Identify which cell holds the provided text, then report its [X, Y] central coordinate. 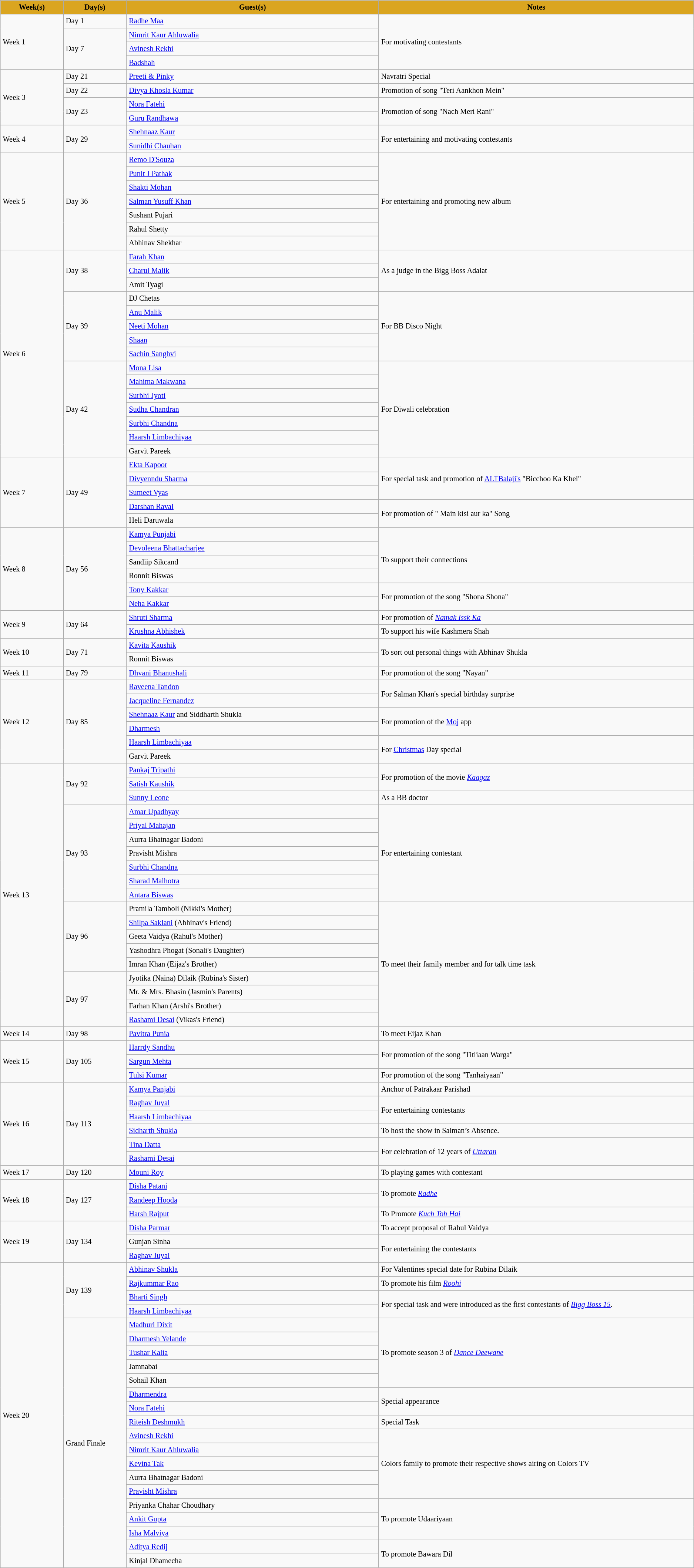
Divyenndu Sharma [252, 479]
Day 97 [95, 999]
Isha Malviya [252, 1533]
For Diwali celebration [536, 409]
Disha Parmar [252, 1228]
Anchor of Patrakaar Parishad [536, 1089]
Jamnabai [252, 1366]
Imran Khan (Eijaz's Brother) [252, 964]
Sunny Leone [252, 798]
Satish Kaushik [252, 784]
Tulsi Kumar [252, 1075]
Shakti Mohan [252, 188]
For entertaining the contestants [536, 1249]
Kevina Tak [252, 1464]
For promotion of Namak Issk Ka [536, 617]
Mahima Makwana [252, 382]
Abhinav Shekhar [252, 243]
Week 7 [32, 493]
Kinjal Dhamecha [252, 1561]
Grand Finale [95, 1443]
Tina Datta [252, 1144]
Ankit Gupta [252, 1519]
Kavita Kaushik [252, 645]
Divya Khosla Kumar [252, 90]
Week 12 [32, 721]
Yashodhra Phogat (Sonali's Daughter) [252, 950]
Charul Malik [252, 271]
Day 39 [95, 326]
For Christmas Day special [536, 749]
To meet Eijaz Khan [536, 1033]
Shaan [252, 340]
To promote Radhe [536, 1193]
For promotion of " Main kisi aur ka" Song [536, 513]
Promotion of song "Nach Meri Rani" [536, 111]
Harsh Rajput [252, 1214]
Week 17 [32, 1172]
Day 36 [95, 201]
Mr. & Mrs. Bhasin (Jasmin's Parents) [252, 992]
For Valentines special date for Rubina Dilaik [536, 1269]
For special task and promotion of ALTBalaji's "Bicchoo Ka Khel" [536, 479]
Pavitra Punia [252, 1033]
Day 139 [95, 1290]
Day 93 [95, 853]
Sohail Khan [252, 1380]
Sunidhi Chauhan [252, 146]
Day 64 [95, 624]
Guest(s) [252, 7]
Riteish Deshmukh [252, 1422]
Madhuri Dixit [252, 1325]
Day 7 [95, 48]
To promote Udaariyaan [536, 1519]
Mona Lisa [252, 368]
Farah Khan [252, 257]
Remo D'Souza [252, 160]
For celebration of 12 years of Uttaran [536, 1151]
Antara Biswas [252, 895]
Raveena Tandon [252, 687]
Week 6 [32, 354]
Shehnaaz Kaur and Siddharth Shukla [252, 715]
Dharmesh [252, 728]
Mouni Roy [252, 1172]
Devoleena Bhattacharjee [252, 548]
Week 14 [32, 1033]
Day 113 [95, 1124]
Surbhi Jyoti [252, 395]
Week 20 [32, 1415]
Salman Yusuff Khan [252, 201]
Day(s) [95, 7]
For entertaining contestants [536, 1110]
Tony Kakkar [252, 590]
Geeta Vaidya (Rahul's Mother) [252, 937]
Week 11 [32, 673]
Day 21 [95, 77]
Abhinav Shukla [252, 1269]
To host the show in Salman’s Absence. [536, 1131]
Week 5 [32, 201]
Sushant Pujari [252, 215]
Harrdy Sandhu [252, 1048]
Tushar Kalia [252, 1353]
Day 71 [95, 652]
Week 4 [32, 139]
Day 56 [95, 569]
Day 42 [95, 409]
Day 105 [95, 1061]
Week 18 [32, 1200]
DJ Chetas [252, 299]
Priyal Mahajan [252, 826]
Day 1 [95, 21]
Jacqueline Fernandez [252, 701]
Sumeet Vyas [252, 493]
Day 23 [95, 111]
Krushna Abhishek [252, 631]
Dharmesh Yelande [252, 1339]
Week 3 [32, 97]
Day 92 [95, 784]
Day 22 [95, 90]
Sachin Sanghvi [252, 354]
Dharmendra [252, 1394]
Notes [536, 7]
Preeti & Pinky [252, 77]
For promotion of the song "Tanhaiyaan" [536, 1075]
Gunjan Sinha [252, 1242]
Rahul Shetty [252, 229]
Anu Malik [252, 312]
Navratri Special [536, 77]
Promotion of song "Teri Aankhon Mein" [536, 90]
Neha Kakkar [252, 604]
To playing games with contestant [536, 1172]
Dhvani Bhanushali [252, 673]
For special task and were introduced as the first contestants of Bigg Boss 15. [536, 1304]
For Salman Khan's special birthday surprise [536, 694]
Pankaj Tripathi [252, 770]
Farhan Khan (Arshi's Brother) [252, 1006]
Day 29 [95, 139]
Darshan Raval [252, 506]
Sargun Mehta [252, 1061]
For promotion of the song "Nayan" [536, 673]
Rashami Desai [252, 1159]
Week 10 [32, 652]
Sidharth Shukla [252, 1131]
Neeti Mohan [252, 326]
Week 19 [32, 1241]
For promotion of the movie Kaagaz [536, 777]
Special appearance [536, 1401]
Jyotika (Naina) Dilaik (Rubina's Sister) [252, 978]
Rashami Desai (Vikas's Friend) [252, 1020]
Rajkummar Rao [252, 1283]
As a BB doctor [536, 798]
To meet their family member and for talk time task [536, 964]
Day 127 [95, 1200]
Week 15 [32, 1061]
Amar Upadhyay [252, 812]
Amit Tyagi [252, 284]
Week 13 [32, 895]
Guru Randhawa [252, 118]
Heli Daruwala [252, 520]
Sandiip Sikcand [252, 562]
Day 38 [95, 270]
To accept proposal of Rahul Vaidya [536, 1228]
Week 16 [32, 1124]
For promotion of the song "Shona Shona" [536, 596]
Shilpa Saklani (Abhinav's Friend) [252, 923]
Bharti Singh [252, 1297]
To support their connections [536, 555]
Kamya Panjabi [252, 1089]
Week 9 [32, 624]
For BB Disco Night [536, 326]
Week 1 [32, 42]
Day 98 [95, 1033]
Day 79 [95, 673]
To promote season 3 of Dance Deewane [536, 1353]
For promotion of the Moj app [536, 721]
Disha Patani [252, 1186]
Sharad Malhotra [252, 881]
Day 49 [95, 493]
Sudha Chandran [252, 409]
Ekta Kapoor [252, 465]
Shehnaaz Kaur [252, 132]
Week(s) [32, 7]
Day 85 [95, 721]
To promote his film Roohi [536, 1283]
Randeep Hooda [252, 1200]
To promote Bawara Dil [536, 1554]
Radhe Maa [252, 21]
Kamya Punjabi [252, 534]
For entertaining and promoting new album [536, 201]
Punit J Pathak [252, 173]
For motivating contestants [536, 42]
Day 96 [95, 937]
Badshah [252, 63]
For entertaining and motivating contestants [536, 139]
Priyanka Chahar Choudhary [252, 1505]
Pramila Tamboli (Nikki's Mother) [252, 909]
Day 120 [95, 1172]
As a judge in the Bigg Boss Adalat [536, 270]
For promotion of the song "Titliaan Warga" [536, 1054]
Aditya Redij [252, 1547]
To sort out personal things with Abhinav Shukla [536, 652]
To support his wife Kashmera Shah [536, 631]
Week 8 [32, 569]
To Promote Kuch Toh Hai [536, 1214]
Day 134 [95, 1241]
Shruti Sharma [252, 617]
For entertaining contestant [536, 853]
Colors family to promote their respective shows airing on Colors TV [536, 1464]
Special Task [536, 1422]
